Extract the [x, y] coordinate from the center of the cell holding the provided text.  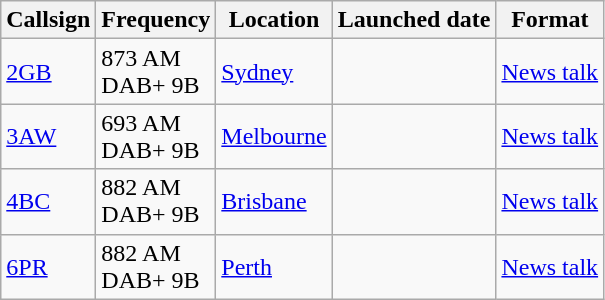
Frequency [156, 20]
Perth [274, 266]
2GB [48, 72]
Sydney [274, 72]
Melbourne [274, 136]
4BC [48, 202]
693 AMDAB+ 9B [156, 136]
873 AMDAB+ 9B [156, 72]
Location [274, 20]
Launched date [414, 20]
Brisbane [274, 202]
6PR [48, 266]
Format [550, 20]
3AW [48, 136]
Callsign [48, 20]
